Extract the [X, Y] coordinate from the center of the cell holding the provided text.  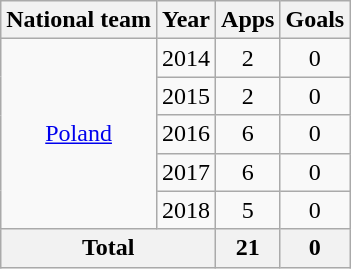
2014 [186, 58]
2016 [186, 134]
21 [248, 248]
Goals [315, 20]
Poland [79, 134]
2015 [186, 96]
Total [108, 248]
5 [248, 210]
2018 [186, 210]
Year [186, 20]
2017 [186, 172]
National team [79, 20]
Apps [248, 20]
